Scan for the cell matching the given text and deliver its (X, Y) coordinate at center. 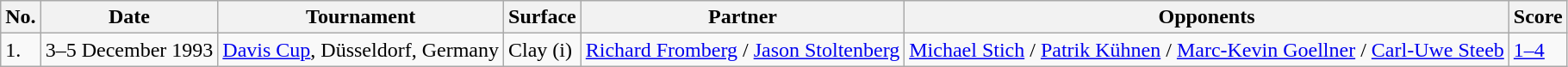
Score (1538, 17)
No. (21, 17)
1–4 (1538, 50)
Michael Stich / Patrik Kühnen / Marc-Kevin Goellner / Carl-Uwe Steeb (1207, 50)
Clay (i) (543, 50)
3–5 December 1993 (129, 50)
Surface (543, 17)
1. (21, 50)
Richard Fromberg / Jason Stoltenberg (743, 50)
Opponents (1207, 17)
Partner (743, 17)
Date (129, 17)
Davis Cup, Düsseldorf, Germany (361, 50)
Tournament (361, 17)
